Locate the cell with the specified text and output its [x, y] center coordinate. 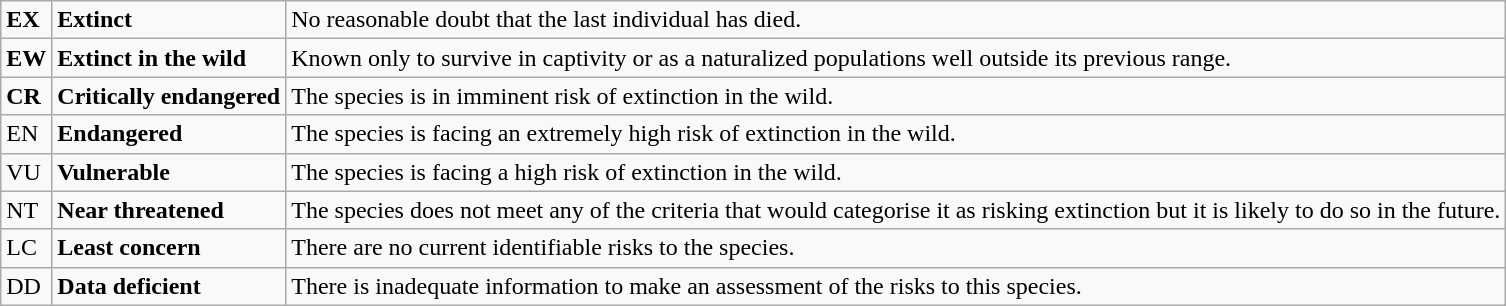
CR [26, 96]
The species does not meet any of the criteria that would categorise it as risking extinction but it is likely to do so in the future. [896, 210]
Extinct in the wild [169, 58]
VU [26, 172]
Known only to survive in captivity or as a naturalized populations well outside its previous range. [896, 58]
EW [26, 58]
Vulnerable [169, 172]
LC [26, 248]
The species is in imminent risk of extinction in the wild. [896, 96]
NT [26, 210]
Least concern [169, 248]
The species is facing a high risk of extinction in the wild. [896, 172]
No reasonable doubt that the last individual has died. [896, 20]
DD [26, 286]
EX [26, 20]
There are no current identifiable risks to the species. [896, 248]
The species is facing an extremely high risk of extinction in the wild. [896, 134]
Data deficient [169, 286]
Near threatened [169, 210]
Critically endangered [169, 96]
Endangered [169, 134]
EN [26, 134]
Extinct [169, 20]
There is inadequate information to make an assessment of the risks to this species. [896, 286]
